Return [x, y] of the center of cell containing provided text 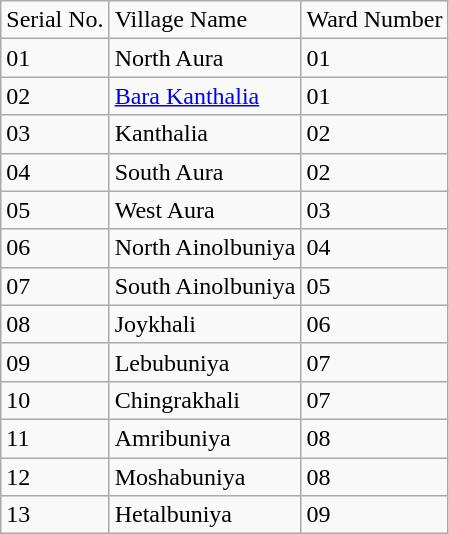
10 [55, 400]
South Aura [205, 172]
South Ainolbuniya [205, 286]
Joykhali [205, 324]
West Aura [205, 210]
13 [55, 515]
North Ainolbuniya [205, 248]
Village Name [205, 20]
Chingrakhali [205, 400]
Bara Kanthalia [205, 96]
Amribuniya [205, 438]
North Aura [205, 58]
12 [55, 477]
Moshabuniya [205, 477]
Lebubuniya [205, 362]
Ward Number [374, 20]
Hetalbuniya [205, 515]
11 [55, 438]
Kanthalia [205, 134]
Serial No. [55, 20]
